From the cell containing the given text, extract its center point as (X, Y) coordinate. 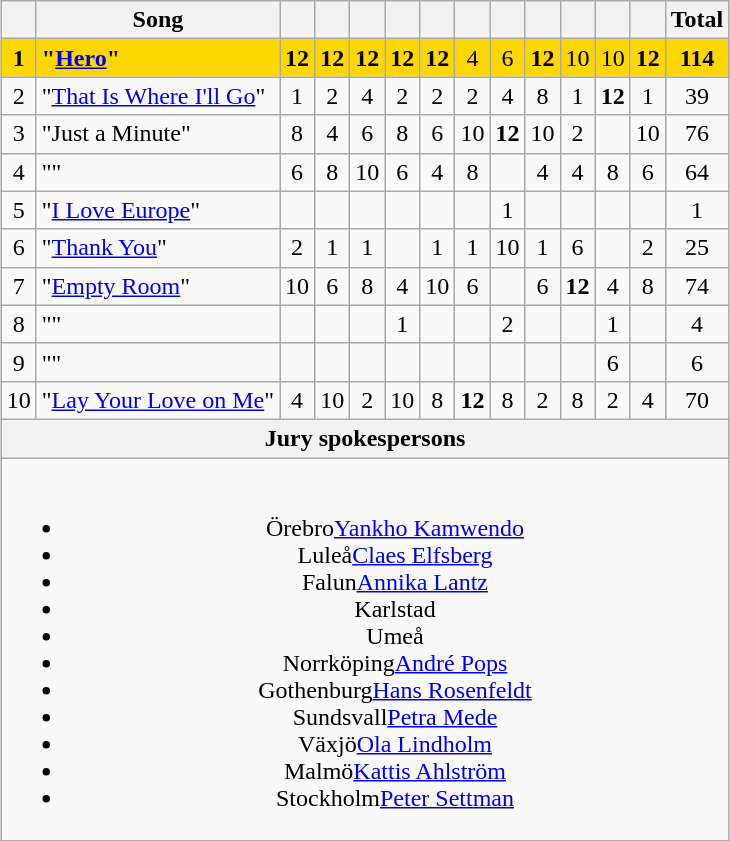
25 (697, 248)
"That Is Where I'll Go" (158, 96)
5 (18, 210)
"Empty Room" (158, 286)
114 (697, 58)
Jury spokespersons (365, 438)
Song (158, 20)
"Thank You" (158, 248)
"I Love Europe" (158, 210)
7 (18, 286)
"Lay Your Love on Me" (158, 400)
64 (697, 172)
3 (18, 134)
39 (697, 96)
74 (697, 286)
"Hero" (158, 58)
70 (697, 400)
Total (697, 20)
9 (18, 362)
"Just a Minute" (158, 134)
76 (697, 134)
